Scan for the cell matching the given text and deliver its (X, Y) coordinate at center. 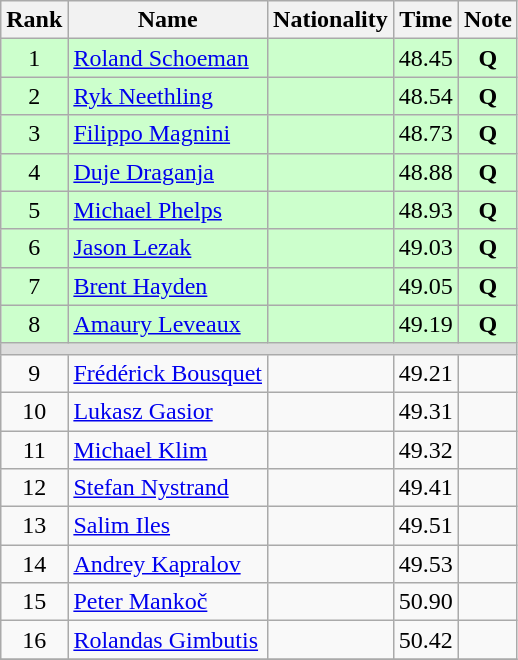
Brent Hayden (168, 286)
50.42 (426, 640)
Stefan Nystrand (168, 488)
Jason Lezak (168, 248)
12 (34, 488)
Time (426, 20)
Lukasz Gasior (168, 411)
Nationality (331, 20)
49.31 (426, 411)
15 (34, 602)
49.03 (426, 248)
48.54 (426, 96)
48.93 (426, 210)
7 (34, 286)
49.05 (426, 286)
49.21 (426, 373)
Rolandas Gimbutis (168, 640)
13 (34, 526)
50.90 (426, 602)
Ryk Neethling (168, 96)
2 (34, 96)
8 (34, 324)
6 (34, 248)
Amaury Leveaux (168, 324)
10 (34, 411)
48.88 (426, 172)
Name (168, 20)
3 (34, 134)
Andrey Kapralov (168, 564)
49.41 (426, 488)
48.73 (426, 134)
14 (34, 564)
48.45 (426, 58)
Frédérick Bousquet (168, 373)
16 (34, 640)
5 (34, 210)
9 (34, 373)
1 (34, 58)
Roland Schoeman (168, 58)
Rank (34, 20)
Michael Klim (168, 449)
49.19 (426, 324)
Filippo Magnini (168, 134)
49.53 (426, 564)
49.32 (426, 449)
Duje Draganja (168, 172)
49.51 (426, 526)
11 (34, 449)
Peter Mankoč (168, 602)
4 (34, 172)
Michael Phelps (168, 210)
Salim Iles (168, 526)
Note (488, 20)
